Extract the [X, Y] coordinate from the center of the cell holding the provided text.  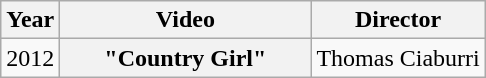
Director [398, 20]
Thomas Ciaburri [398, 58]
Video [186, 20]
2012 [30, 58]
"Country Girl" [186, 58]
Year [30, 20]
